For the text-containing cell, return its midpoint in [X, Y] coordinate format. 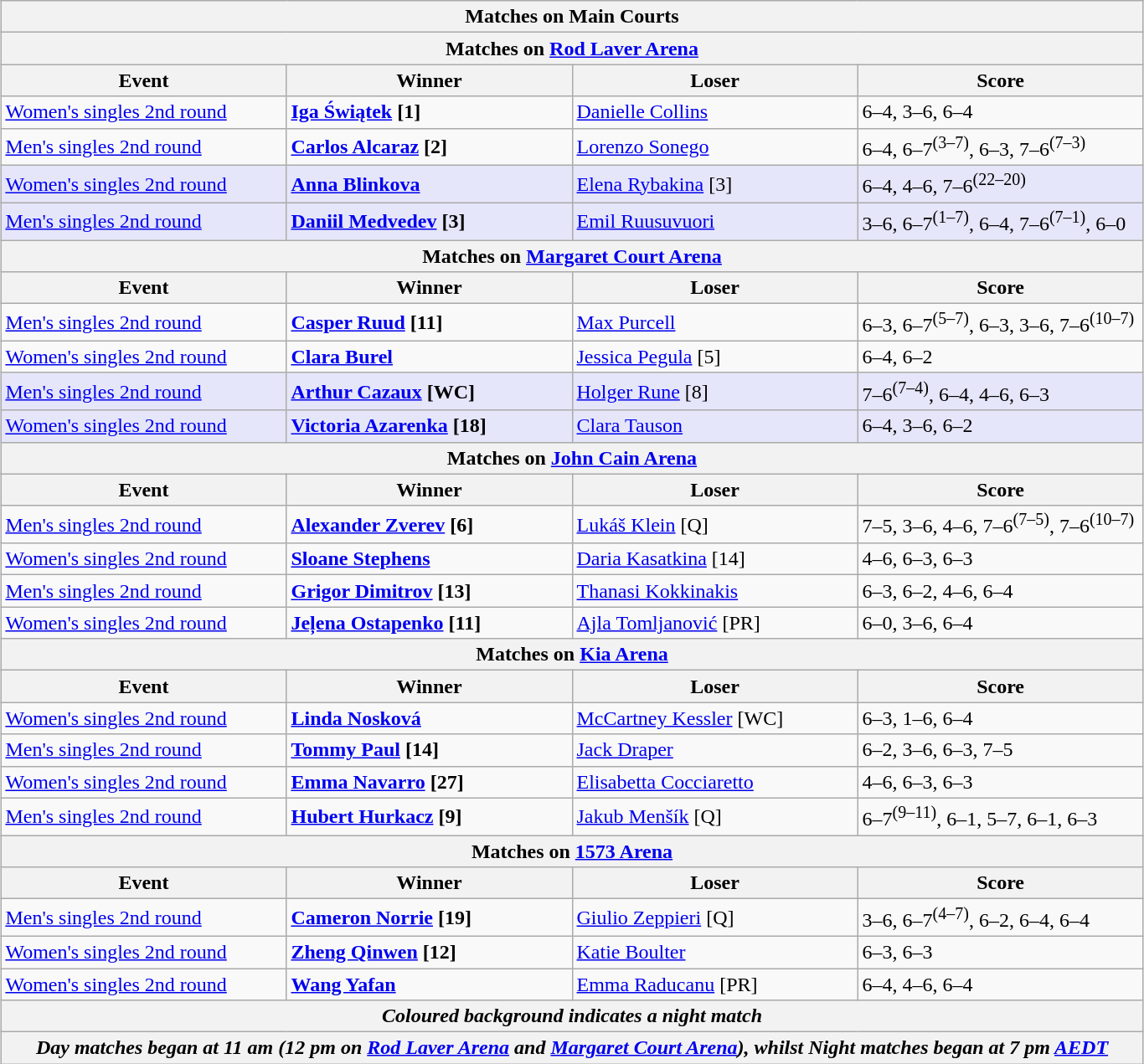
Sloane Stephens [429, 559]
Grigor Dimitrov [13] [429, 591]
Matches on John Cain Arena [572, 458]
Cameron Norrie [19] [429, 918]
6–2, 3–6, 6–3, 7–5 [1000, 750]
Emma Raducanu [PR] [715, 984]
7–6(7–4), 6–4, 4–6, 6–3 [1000, 392]
Wang Yafan [429, 984]
Matches on Rod Laver Arena [572, 49]
Max Purcell [715, 323]
Lukáš Klein [Q] [715, 524]
Victoria Azarenka [18] [429, 426]
Carlos Alcaraz [2] [429, 147]
Casper Ruud [11] [429, 323]
6–3, 6–7(5–7), 6–3, 3–6, 7–6(10–7) [1000, 323]
3–6, 6–7(1–7), 6–4, 7–6(7–1), 6–0 [1000, 221]
Iga Świątek [1] [429, 112]
6–3, 1–6, 6–4 [1000, 718]
Elena Rybakina [3] [715, 184]
Jack Draper [715, 750]
6–4, 6–7(3–7), 6–3, 7–6(7–3) [1000, 147]
Arthur Cazaux [WC] [429, 392]
6–4, 3–6, 6–4 [1000, 112]
6–4, 3–6, 6–2 [1000, 426]
Alexander Zverev [6] [429, 524]
Danielle Collins [715, 112]
6–7(9–11), 6–1, 5–7, 6–1, 6–3 [1000, 817]
Hubert Hurkacz [9] [429, 817]
7–5, 3–6, 4–6, 7–6(7–5), 7–6(10–7) [1000, 524]
6–3, 6–3 [1000, 952]
Matches on Kia Arena [572, 655]
Elisabetta Cocciaretto [715, 782]
3–6, 6–7(4–7), 6–2, 6–4, 6–4 [1000, 918]
Daniil Medvedev [3] [429, 221]
Giulio Zeppieri [Q] [715, 918]
Matches on Main Courts [572, 17]
6–4, 4–6, 7–6(22–20) [1000, 184]
Jeļena Ostapenko [11] [429, 623]
Matches on Margaret Court Arena [572, 256]
Jakub Menšík [Q] [715, 817]
6–3, 6–2, 4–6, 6–4 [1000, 591]
Katie Boulter [715, 952]
Day matches began at 11 am (12 pm on Rod Laver Arena and Margaret Court Arena), whilst Night matches began at 7 pm AEDT [572, 1048]
6–0, 3–6, 6–4 [1000, 623]
Holger Rune [8] [715, 392]
Jessica Pegula [5] [715, 357]
Tommy Paul [14] [429, 750]
Anna Blinkova [429, 184]
Clara Tauson [715, 426]
Coloured background indicates a night match [572, 1016]
Daria Kasatkina [14] [715, 559]
Emma Navarro [27] [429, 782]
Thanasi Kokkinakis [715, 591]
Zheng Qinwen [12] [429, 952]
Lorenzo Sonego [715, 147]
Ajla Tomljanović [PR] [715, 623]
Linda Nosková [429, 718]
Clara Burel [429, 357]
Matches on 1573 Arena [572, 851]
Emil Ruusuvuori [715, 221]
6–4, 6–2 [1000, 357]
6–4, 4–6, 6–4 [1000, 984]
McCartney Kessler [WC] [715, 718]
